Pinpoint the cell where the given text exists, returning its [X, Y] midpoint coordinate. 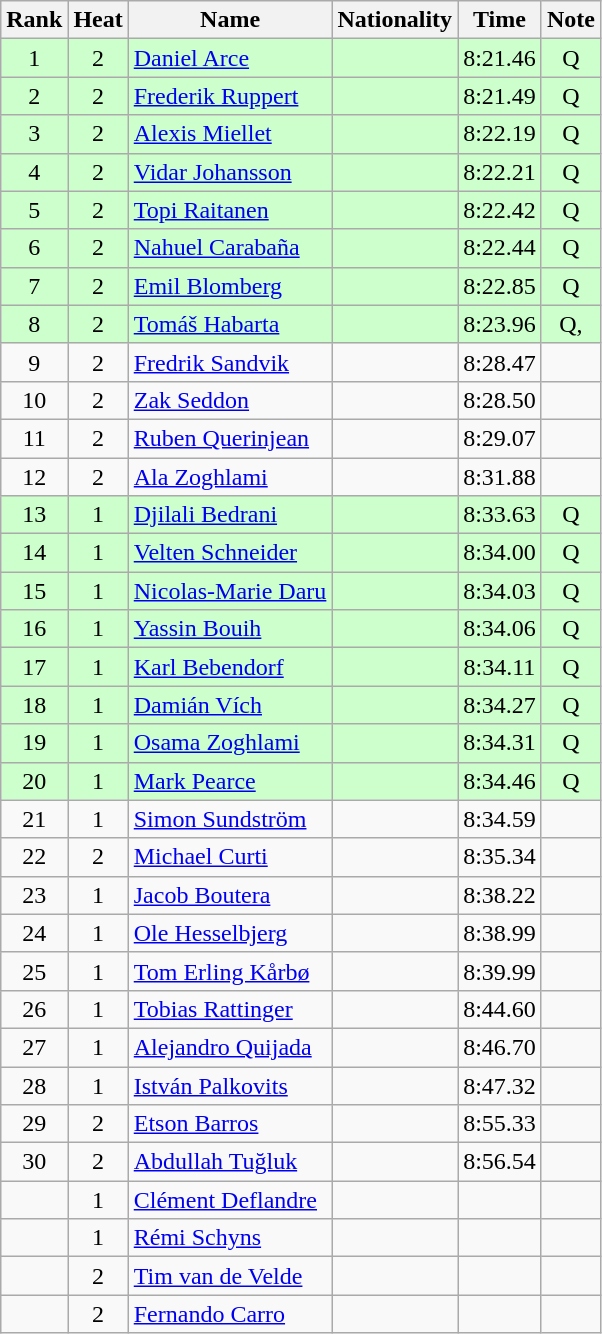
8:33.63 [500, 515]
Name [230, 20]
10 [34, 400]
Tomáš Habarta [230, 324]
18 [34, 705]
Mark Pearce [230, 781]
8:22.21 [500, 172]
4 [34, 172]
8:22.19 [500, 134]
23 [34, 895]
8:39.99 [500, 971]
Abdullah Tuğluk [230, 1162]
8:46.70 [500, 1047]
8:22.42 [500, 210]
Q, [570, 324]
Zak Seddon [230, 400]
8:56.54 [500, 1162]
István Palkovits [230, 1085]
16 [34, 629]
9 [34, 362]
Nationality [395, 20]
8:29.07 [500, 438]
25 [34, 971]
20 [34, 781]
Time [500, 20]
Michael Curti [230, 857]
Djilali Bedrani [230, 515]
8:21.49 [500, 96]
8:34.03 [500, 591]
Alexis Miellet [230, 134]
Rank [34, 20]
7 [34, 286]
Ole Hesselbjerg [230, 933]
Alejandro Quijada [230, 1047]
8:34.00 [500, 553]
6 [34, 248]
Jacob Boutera [230, 895]
Tom Erling Kårbø [230, 971]
Velten Schneider [230, 553]
15 [34, 591]
29 [34, 1124]
Osama Zoghlami [230, 743]
Topi Raitanen [230, 210]
Heat [98, 20]
21 [34, 819]
Etson Barros [230, 1124]
Ruben Querinjean [230, 438]
Vidar Johansson [230, 172]
14 [34, 553]
22 [34, 857]
Note [570, 20]
26 [34, 1009]
28 [34, 1085]
Fernando Carro [230, 1314]
8:34.31 [500, 743]
30 [34, 1162]
19 [34, 743]
8:35.34 [500, 857]
24 [34, 933]
Tim van de Velde [230, 1276]
8:31.88 [500, 477]
3 [34, 134]
8:38.22 [500, 895]
8:34.06 [500, 629]
8:38.99 [500, 933]
8:34.46 [500, 781]
Rémi Schyns [230, 1238]
Karl Bebendorf [230, 667]
Fredrik Sandvik [230, 362]
8:28.47 [500, 362]
8:47.32 [500, 1085]
Yassin Bouih [230, 629]
Emil Blomberg [230, 286]
8:21.46 [500, 58]
17 [34, 667]
8:55.33 [500, 1124]
Clément Deflandre [230, 1200]
8:22.85 [500, 286]
27 [34, 1047]
Ala Zoghlami [230, 477]
8 [34, 324]
Simon Sundström [230, 819]
5 [34, 210]
11 [34, 438]
8:44.60 [500, 1009]
Nicolas-Marie Daru [230, 591]
8:23.96 [500, 324]
12 [34, 477]
13 [34, 515]
Tobias Rattinger [230, 1009]
8:28.50 [500, 400]
8:22.44 [500, 248]
Daniel Arce [230, 58]
Frederik Ruppert [230, 96]
8:34.59 [500, 819]
Nahuel Carabaña [230, 248]
8:34.11 [500, 667]
8:34.27 [500, 705]
Damián Vích [230, 705]
